Find where the given text appears and provide that cell's center as (X, Y) coordinate. 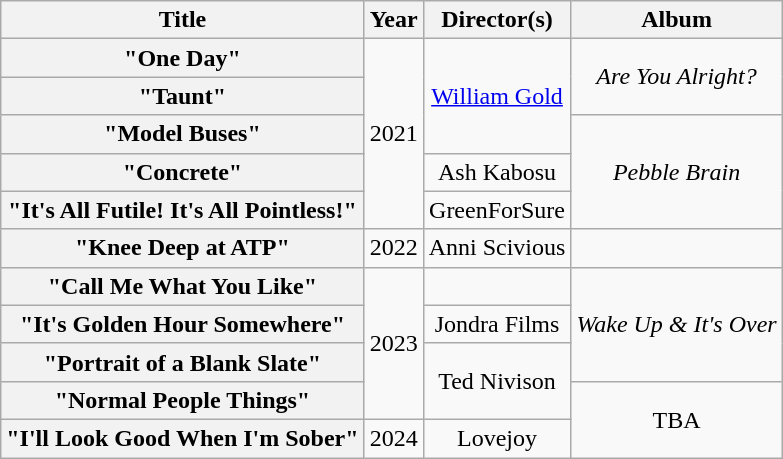
"Concrete" (182, 172)
Anni Scivious (497, 248)
2024 (394, 438)
Lovejoy (497, 438)
"Call Me What You Like" (182, 286)
Director(s) (497, 20)
Ted Nivison (497, 381)
William Gold (497, 96)
"Model Buses" (182, 134)
"Taunt" (182, 96)
Wake Up & It's Over (676, 324)
Jondra Films (497, 324)
Year (394, 20)
Are You Alright? (676, 77)
"Portrait of a Blank Slate" (182, 362)
Ash Kabosu (497, 172)
2021 (394, 134)
GreenForSure (497, 210)
"Knee Deep at ATP" (182, 248)
"Normal People Things" (182, 400)
2022 (394, 248)
"It's Golden Hour Somewhere" (182, 324)
Pebble Brain (676, 172)
"I'll Look Good When I'm Sober" (182, 438)
"It's All Futile! It's All Pointless!" (182, 210)
Title (182, 20)
TBA (676, 419)
"One Day" (182, 58)
Album (676, 20)
2023 (394, 343)
